Output the [x, y] coordinate of the center of the cell containing the given text.  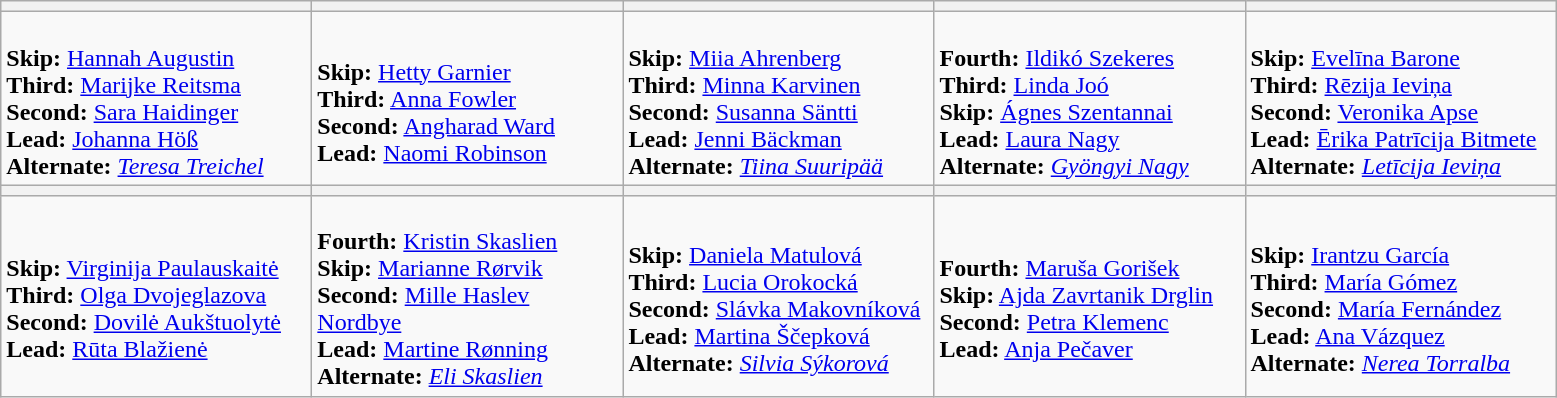
Skip: Virginija Paulauskaitė Third: Olga Dvojeglazova Second: Dovilė Aukštuolytė Lead: Rūta Blažienė [156, 296]
Fourth: Maruša Gorišek Skip: Ajda Zavrtanik Drglin Second: Petra Klemenc Lead: Anja Pečaver [1090, 296]
Skip: Hannah Augustin Third: Marijke Reitsma Second: Sara Haidinger Lead: Johanna Höß Alternate: Teresa Treichel [156, 98]
Skip: Hetty Garnier Third: Anna Fowler Second: Angharad Ward Lead: Naomi Robinson [468, 98]
Fourth: Kristin Skaslien Skip: Marianne Rørvik Second: Mille Haslev Nordbye Lead: Martine Rønning Alternate: Eli Skaslien [468, 296]
Skip: Irantzu García Third: María Gómez Second: María Fernández Lead: Ana Vázquez Alternate: Nerea Torralba [1400, 296]
Skip: Evelīna Barone Third: Rēzija Ieviņa Second: Veronika Apse Lead: Ērika Patrīcija Bitmete Alternate: Letīcija Ieviņa [1400, 98]
Skip: Miia Ahrenberg Third: Minna Karvinen Second: Susanna Säntti Lead: Jenni Bäckman Alternate: Tiina Suuripää [778, 98]
Fourth: Ildikó Szekeres Third: Linda Joó Skip: Ágnes Szentannai Lead: Laura Nagy Alternate: Gyöngyi Nagy [1090, 98]
Skip: Daniela Matulová Third: Lucia Orokocká Second: Slávka Makovníková Lead: Martina Ščepková Alternate: Silvia Sýkorová [778, 296]
